Identify which cell holds the provided text, then report its [X, Y] central coordinate. 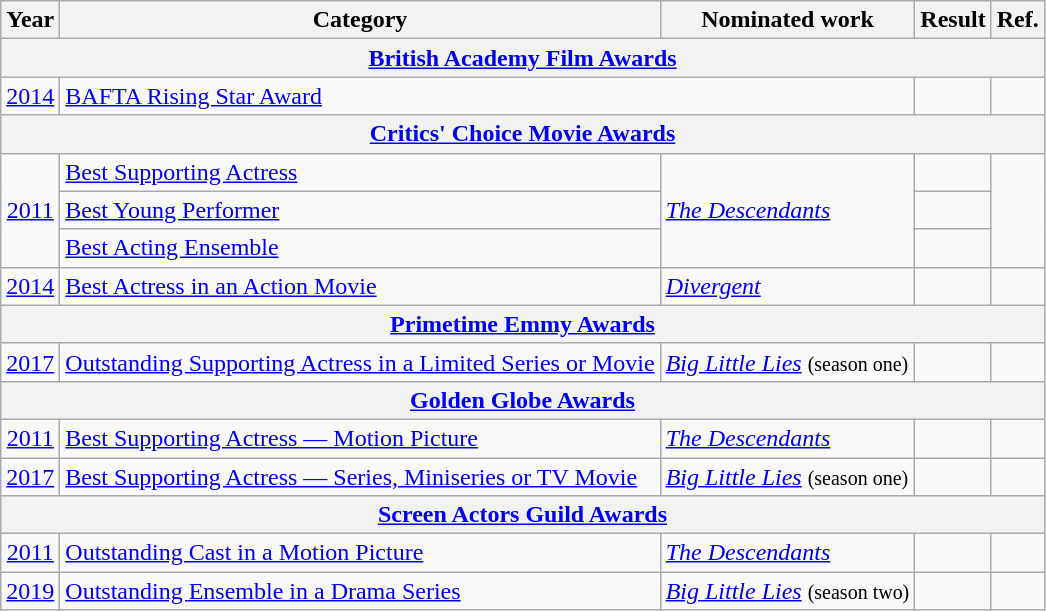
Critics' Choice Movie Awards [523, 134]
Best Acting Ensemble [360, 248]
Golden Globe Awards [523, 400]
2019 [30, 591]
Category [360, 20]
Screen Actors Guild Awards [523, 515]
Best Actress in an Action Movie [360, 286]
Outstanding Ensemble in a Drama Series [360, 591]
Nominated work [788, 20]
Best Supporting Actress [360, 172]
Best Supporting Actress — Series, Miniseries or TV Movie [360, 477]
Outstanding Supporting Actress in a Limited Series or Movie [360, 362]
Outstanding Cast in a Motion Picture [360, 553]
Year [30, 20]
Best Young Performer [360, 210]
Big Little Lies (season two) [788, 591]
Primetime Emmy Awards [523, 324]
Ref. [1018, 20]
Result [953, 20]
BAFTA Rising Star Award [488, 96]
Divergent [788, 286]
Best Supporting Actress — Motion Picture [360, 438]
British Academy Film Awards [523, 58]
